For the text-containing cell, return its midpoint in [X, Y] coordinate format. 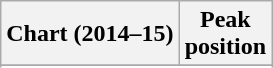
Chart (2014–15) [90, 34]
Peakposition [225, 34]
